Find where the given text appears and provide that cell's center as [x, y] coordinate. 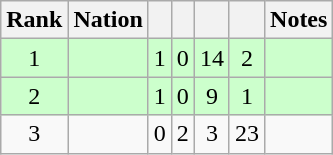
14 [212, 58]
23 [246, 134]
Nation [108, 20]
9 [212, 96]
Notes [299, 20]
Rank [34, 20]
